Determine the (x, y) coordinate at the center of the cell enclosing the given text.  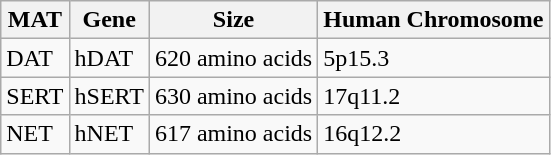
hSERT (109, 96)
620 amino acids (233, 58)
SERT (35, 96)
DAT (35, 58)
617 amino acids (233, 134)
hNET (109, 134)
Human Chromosome (434, 20)
5p15.3 (434, 58)
16q12.2 (434, 134)
NET (35, 134)
hDAT (109, 58)
MAT (35, 20)
Gene (109, 20)
Size (233, 20)
630 amino acids (233, 96)
17q11.2 (434, 96)
